Find where the given text appears and provide that cell's center as (x, y) coordinate. 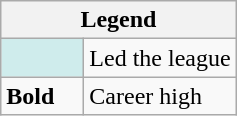
Bold (42, 96)
Career high (160, 96)
Led the league (160, 58)
Legend (118, 20)
